For the text-containing cell, return its midpoint in (x, y) coordinate format. 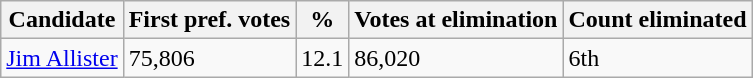
6th (658, 58)
% (322, 20)
12.1 (322, 58)
First pref. votes (210, 20)
75,806 (210, 58)
Jim Allister (62, 58)
86,020 (456, 58)
Count eliminated (658, 20)
Votes at elimination (456, 20)
Candidate (62, 20)
